Return the [X, Y] coordinate for the center point of the cell that contains the specified text.  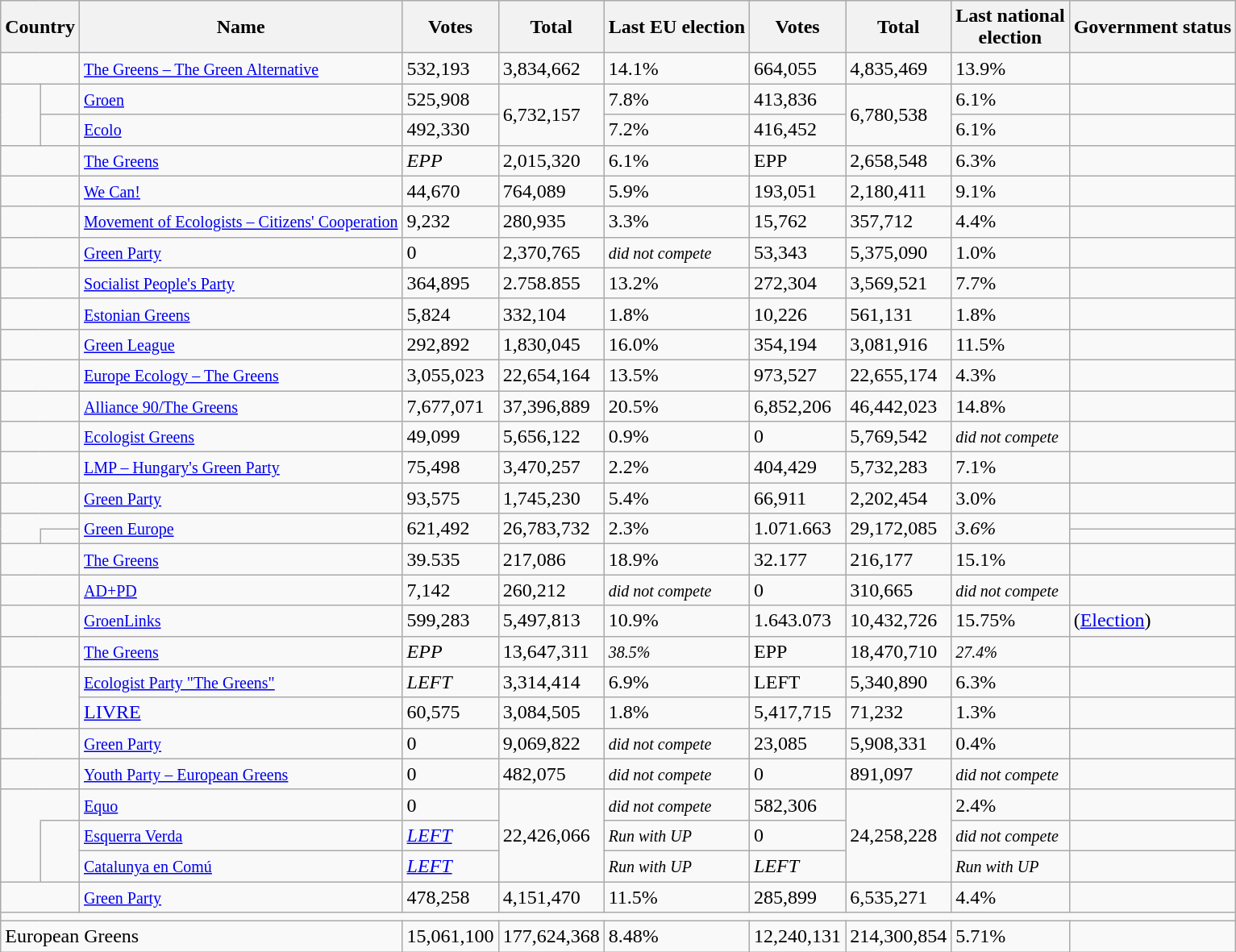
LMP – Hungary's Green Party [240, 468]
216,177 [898, 559]
7,677,071 [450, 405]
2.2% [676, 468]
13.2% [676, 283]
404,429 [798, 468]
Country [40, 27]
5,824 [450, 314]
5,769,542 [898, 437]
18.9% [676, 559]
5,375,090 [898, 252]
357,712 [898, 222]
272,304 [798, 283]
16.0% [676, 344]
10,432,726 [898, 621]
AD+PD [240, 590]
Movement of Ecologists – Citizens' Cooperation [240, 222]
Equo [240, 804]
3.6% [1010, 529]
532,193 [450, 69]
3,834,662 [551, 69]
10.9% [676, 621]
20.5% [676, 405]
Esquerra Verda [240, 835]
46,442,023 [898, 405]
6,852,206 [798, 405]
260,212 [551, 590]
4,835,469 [898, 69]
478,258 [450, 897]
6,780,538 [898, 114]
354,194 [798, 344]
310,665 [898, 590]
9.1% [1010, 191]
15.75% [1010, 621]
177,624,368 [551, 937]
1.3% [1010, 713]
2,370,765 [551, 252]
44,670 [450, 191]
10,226 [798, 314]
599,283 [450, 621]
5.71% [1010, 937]
214,300,854 [898, 937]
53,343 [798, 252]
49,099 [450, 437]
280,935 [551, 222]
582,306 [798, 804]
7.7% [1010, 283]
(Election) [1152, 621]
3,470,257 [551, 468]
413,836 [798, 99]
39.535 [450, 559]
5,732,283 [898, 468]
European Greens [202, 937]
Groen [240, 99]
416,452 [798, 130]
285,899 [798, 897]
Last EU election [676, 27]
Estonian Greens [240, 314]
32.177 [798, 559]
14.8% [1010, 405]
2.758.855 [551, 283]
5,656,122 [551, 437]
5.4% [676, 498]
5,497,813 [551, 621]
764,089 [551, 191]
Socialist People's Party [240, 283]
Ecologist Party "The Greens" [240, 682]
6,732,157 [551, 114]
22,426,066 [551, 835]
7.8% [676, 99]
27.4% [1010, 651]
3,084,505 [551, 713]
8.48% [676, 937]
9,069,822 [551, 743]
38.5% [676, 651]
22,654,164 [551, 375]
18,470,710 [898, 651]
24,258,228 [898, 835]
292,892 [450, 344]
561,131 [898, 314]
217,086 [551, 559]
15.1% [1010, 559]
29,172,085 [898, 529]
Green League [240, 344]
Alliance 90/The Greens [240, 405]
2,180,411 [898, 191]
Green Europe [240, 529]
60,575 [450, 713]
2.3% [676, 529]
Government status [1152, 27]
525,908 [450, 99]
621,492 [450, 529]
492,330 [450, 130]
The Greens – The Green Alternative [240, 69]
2.4% [1010, 804]
3.0% [1010, 498]
6.9% [676, 682]
Catalunya en Comú [240, 866]
4.3% [1010, 375]
Youth Party – European Greens [240, 774]
193,051 [798, 191]
1,830,045 [551, 344]
4,151,470 [551, 897]
891,097 [898, 774]
5,417,715 [798, 713]
7,142 [450, 590]
2,015,320 [551, 160]
1.643.073 [798, 621]
13,647,311 [551, 651]
Name [240, 27]
1,745,230 [551, 498]
71,232 [898, 713]
7.1% [1010, 468]
66,911 [798, 498]
5.9% [676, 191]
3,081,916 [898, 344]
Europe Ecology – The Greens [240, 375]
37,396,889 [551, 405]
13.5% [676, 375]
We Can! [240, 191]
482,075 [551, 774]
9,232 [450, 222]
3.3% [676, 222]
2,658,548 [898, 160]
Ecolo [240, 130]
13.9% [1010, 69]
5,908,331 [898, 743]
0.4% [1010, 743]
2,202,454 [898, 498]
364,895 [450, 283]
23,085 [798, 743]
Ecologist Greens [240, 437]
6,535,271 [898, 897]
1.0% [1010, 252]
15,762 [798, 222]
22,655,174 [898, 375]
3,055,023 [450, 375]
1.071.663 [798, 529]
332,104 [551, 314]
3,569,521 [898, 283]
5,340,890 [898, 682]
Last nationalelection [1010, 27]
7.2% [676, 130]
93,575 [450, 498]
664,055 [798, 69]
14.1% [676, 69]
15,061,100 [450, 937]
0.9% [676, 437]
26,783,732 [551, 529]
GroenLinks [240, 621]
LIVRE [240, 713]
973,527 [798, 375]
75,498 [450, 468]
3,314,414 [551, 682]
12,240,131 [798, 937]
